Output the (x, y) coordinate of the center of the cell containing the given text.  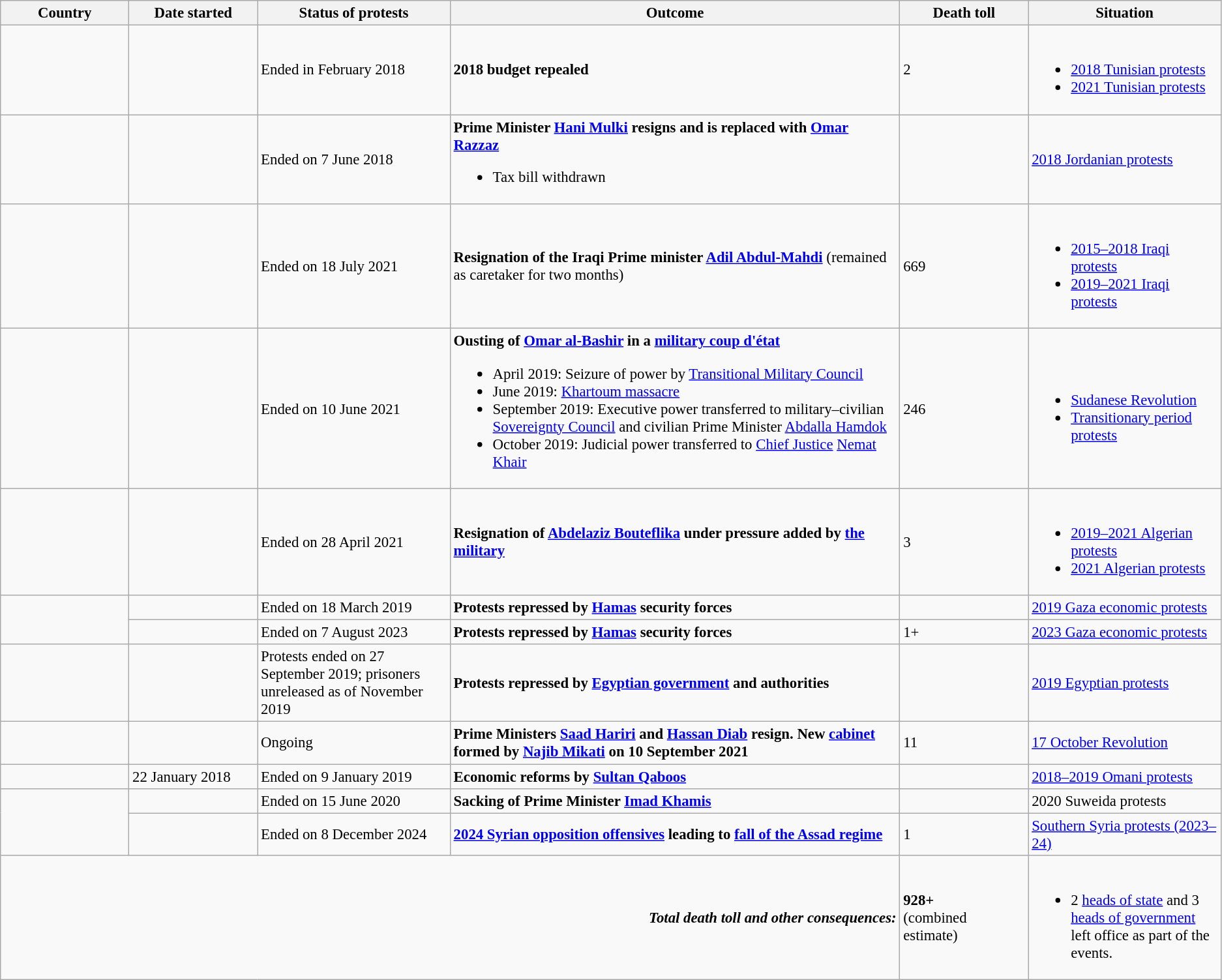
Ended on 8 December 2024 (354, 835)
2018 budget repealed (675, 70)
2019 Egyptian protests (1125, 683)
Ended on 7 June 2018 (354, 159)
17 October Revolution (1125, 743)
Southern Syria protests (2023–24) (1125, 835)
2020 Suweida protests (1125, 801)
Prime Ministers Saad Hariri and Hassan Diab resign. New cabinet formed by Najib Mikati on 10 September 2021 (675, 743)
2 heads of state and 3 heads of government left office as part of the events. (1125, 917)
1+ (964, 632)
2019 Gaza economic protests (1125, 608)
22 January 2018 (193, 777)
Economic reforms by Sultan Qaboos (675, 777)
928+(combined estimate) (964, 917)
Date started (193, 13)
1 (964, 835)
669 (964, 266)
Ended on 18 March 2019 (354, 608)
Resignation of Abdelaziz Bouteflika under pressure added by the military (675, 542)
Ended on 9 January 2019 (354, 777)
Country (65, 13)
Status of protests (354, 13)
2015–2018 Iraqi protests2019–2021 Iraqi protests (1125, 266)
2024 Syrian opposition offensives leading to fall of the Assad regime (675, 835)
2018–2019 Omani protests (1125, 777)
Outcome (675, 13)
2018 Tunisian protests2021 Tunisian protests (1125, 70)
Ended in February 2018 (354, 70)
Protests ended on 27 September 2019; prisoners unreleased as of November 2019 (354, 683)
Sacking of Prime Minister Imad Khamis (675, 801)
Total death toll and other consequences: (450, 917)
2023 Gaza economic protests (1125, 632)
Ended on 15 June 2020 (354, 801)
2018 Jordanian protests (1125, 159)
Ended on 28 April 2021 (354, 542)
Ended on 10 June 2021 (354, 408)
Prime Minister Hani Mulki resigns and is replaced with Omar RazzazTax bill withdrawn (675, 159)
Ended on 18 July 2021 (354, 266)
Death toll (964, 13)
3 (964, 542)
11 (964, 743)
Ongoing (354, 743)
Protests repressed by Egyptian government and authorities (675, 683)
Ended on 7 August 2023 (354, 632)
2 (964, 70)
246 (964, 408)
Situation (1125, 13)
2019–2021 Algerian protests2021 Algerian protests (1125, 542)
Sudanese RevolutionTransitionary period protests (1125, 408)
Resignation of the Iraqi Prime minister Adil Abdul-Mahdi (remained as caretaker for two months) (675, 266)
